For the text-containing cell, return its midpoint in [X, Y] coordinate format. 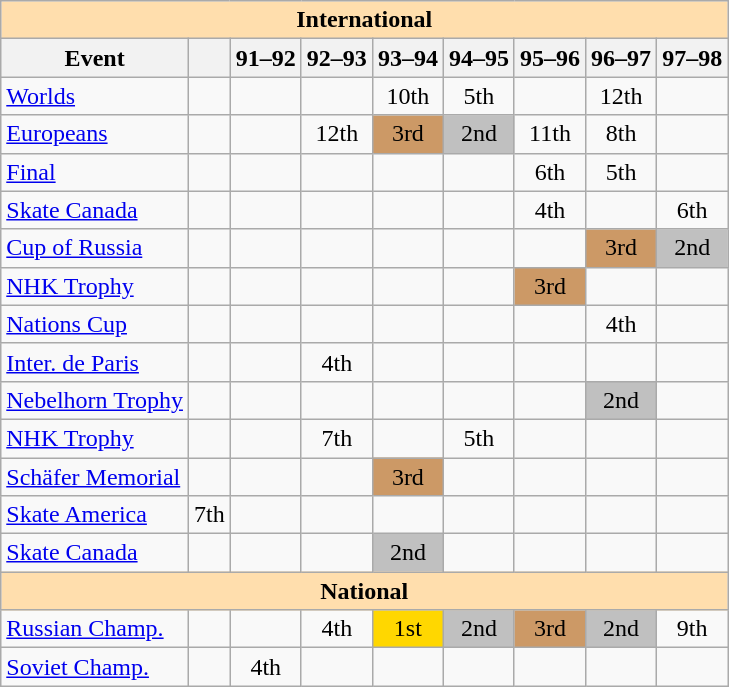
1st [408, 629]
91–92 [266, 58]
Europeans [95, 134]
Russian Champ. [95, 629]
92–93 [336, 58]
93–94 [408, 58]
96–97 [622, 58]
Skate America [95, 515]
Event [95, 58]
11th [550, 134]
10th [408, 96]
Soviet Champ. [95, 667]
Worlds [95, 96]
95–96 [550, 58]
97–98 [692, 58]
Schäfer Memorial [95, 477]
National [364, 591]
9th [692, 629]
Nebelhorn Trophy [95, 400]
Inter. de Paris [95, 362]
Nations Cup [95, 324]
8th [622, 134]
Final [95, 172]
94–95 [478, 58]
International [364, 20]
Cup of Russia [95, 248]
